Scan for the cell matching the given text and deliver its [X, Y] coordinate at center. 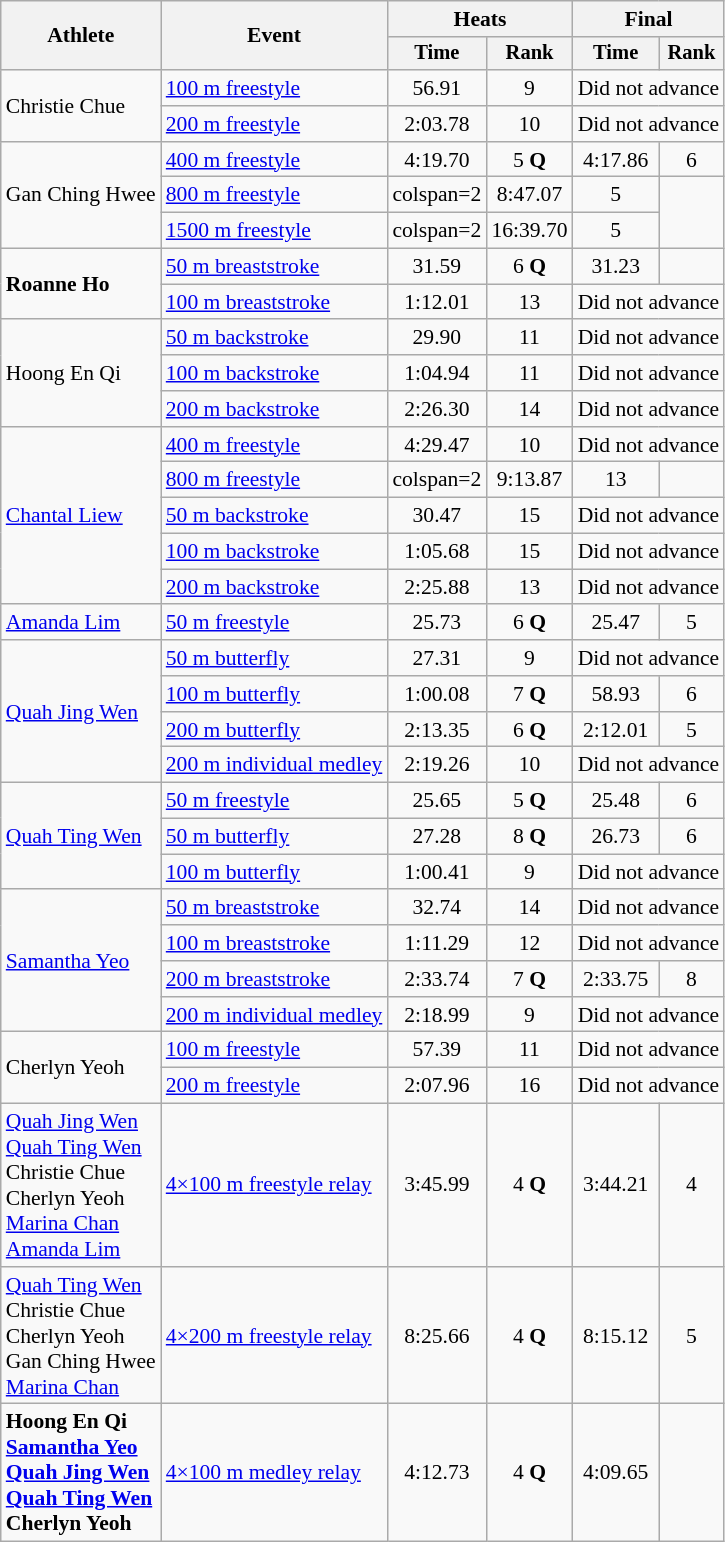
Quah Jing WenQuah Ting WenChristie ChueCherlyn YeohMarina ChanAmanda Lim [81, 1186]
Amanda Lim [81, 623]
25.48 [616, 801]
58.93 [616, 694]
31.59 [436, 267]
Samantha Yeo [81, 961]
8 [692, 979]
4:17.86 [616, 160]
Gan Ching Hwee [81, 196]
200 m butterfly [274, 730]
4×200 m freestyle relay [274, 1336]
Chantal Liew [81, 516]
8 Q [529, 837]
2:07.96 [436, 1086]
Christie Chue [81, 106]
30.47 [436, 516]
Heats [480, 19]
200 m breaststroke [274, 979]
4×100 m freestyle relay [274, 1186]
1:00.41 [436, 872]
4 [692, 1186]
26.73 [616, 837]
Quah Jing Wen [81, 711]
27.28 [436, 837]
2:13.35 [436, 730]
4:09.65 [616, 1473]
1:12.01 [436, 302]
3:45.99 [436, 1186]
2:26.30 [436, 409]
2:18.99 [436, 1015]
27.31 [436, 658]
2:19.26 [436, 765]
4×100 m medley relay [274, 1473]
25.65 [436, 801]
1500 m freestyle [274, 231]
1:00.08 [436, 694]
32.74 [436, 908]
Event [274, 36]
9:13.87 [529, 480]
56.91 [436, 88]
8:15.12 [616, 1336]
Quah Ting WenChristie ChueCherlyn YeohGan Ching HweeMarina Chan [81, 1336]
Cherlyn Yeoh [81, 1068]
1:05.68 [436, 552]
Athlete [81, 36]
29.90 [436, 338]
25.47 [616, 623]
Final [649, 19]
Roanne Ho [81, 284]
2:25.88 [436, 587]
1:04.94 [436, 373]
3:44.21 [616, 1186]
12 [529, 943]
25.73 [436, 623]
2:03.78 [436, 124]
57.39 [436, 1050]
8:25.66 [436, 1336]
Hoong En QiSamantha YeoQuah Jing WenQuah Ting WenCherlyn Yeoh [81, 1473]
Quah Ting Wen [81, 836]
2:12.01 [616, 730]
31.23 [616, 267]
1:11.29 [436, 943]
8:47.07 [529, 195]
4:19.70 [436, 160]
16:39.70 [529, 231]
2:33.75 [616, 979]
4:12.73 [436, 1473]
4:29.47 [436, 445]
16 [529, 1086]
2:33.74 [436, 979]
Hoong En Qi [81, 374]
